Locate the cell with the specified text and output its [X, Y] center coordinate. 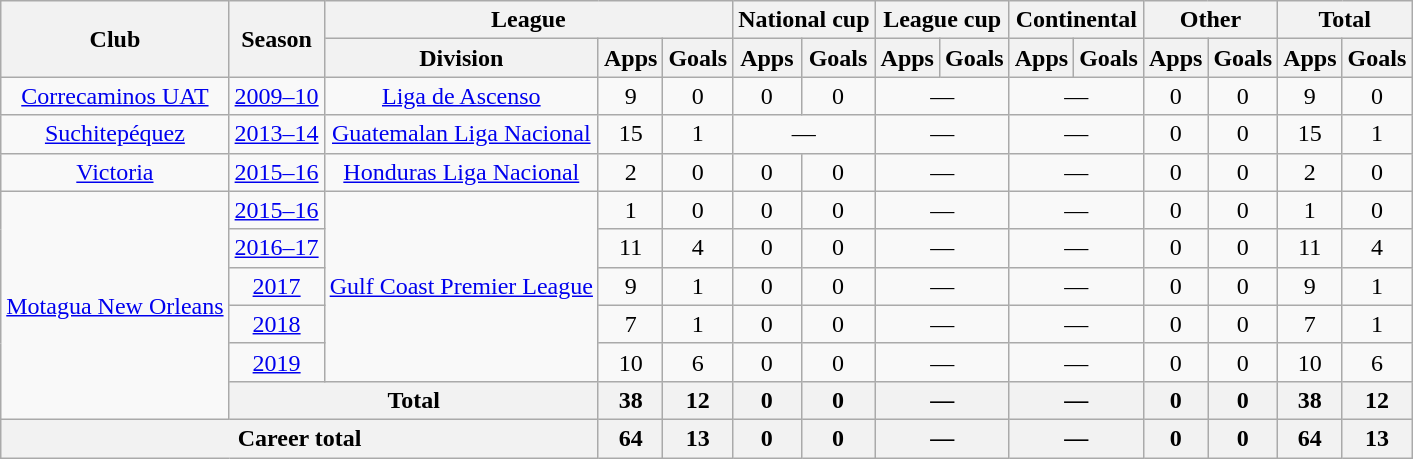
Guatemalan Liga Nacional [461, 134]
Career total [300, 438]
Honduras Liga Nacional [461, 172]
2016–17 [276, 248]
Motagua New Orleans [115, 305]
2009–10 [276, 96]
Division [461, 58]
Season [276, 39]
League [528, 20]
2017 [276, 286]
Liga de Ascenso [461, 96]
Other [1210, 20]
2018 [276, 324]
Victoria [115, 172]
Suchitepéquez [115, 134]
2013–14 [276, 134]
2019 [276, 362]
Gulf Coast Premier League [461, 286]
Club [115, 39]
League cup [942, 20]
Continental [1076, 20]
National cup [804, 20]
Correcaminos UAT [115, 96]
